For the text-containing cell, return its midpoint in [X, Y] coordinate format. 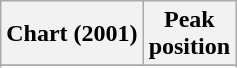
Chart (2001) [72, 34]
Peakposition [189, 34]
